Pinpoint the cell where the given text exists, returning its [X, Y] midpoint coordinate. 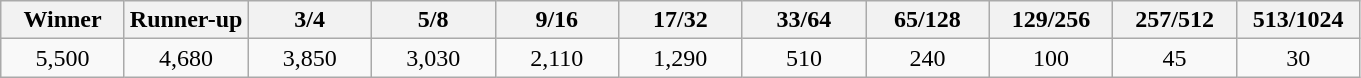
45 [1175, 58]
17/32 [681, 20]
513/1024 [1298, 20]
2,110 [557, 58]
9/16 [557, 20]
3,850 [310, 58]
3/4 [310, 20]
257/512 [1175, 20]
129/256 [1051, 20]
5/8 [433, 20]
Runner-up [186, 20]
3,030 [433, 58]
5,500 [63, 58]
1,290 [681, 58]
240 [928, 58]
100 [1051, 58]
33/64 [804, 20]
30 [1298, 58]
Winner [63, 20]
510 [804, 58]
4,680 [186, 58]
65/128 [928, 20]
